Capture the cell that displays the provided text and extract its [x, y] central coordinate. 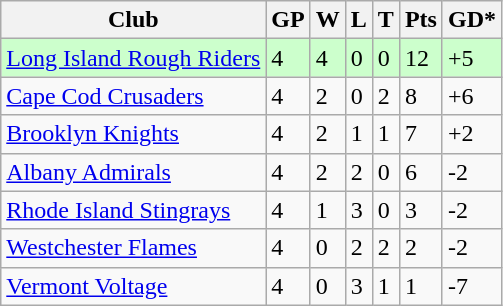
+5 [472, 58]
Brooklyn Knights [134, 134]
GD* [472, 20]
Albany Admirals [134, 172]
T [386, 20]
Westchester Flames [134, 248]
6 [420, 172]
8 [420, 96]
Club [134, 20]
7 [420, 134]
Vermont Voltage [134, 286]
Cape Cod Crusaders [134, 96]
L [358, 20]
GP [288, 20]
12 [420, 58]
Rhode Island Stingrays [134, 210]
+2 [472, 134]
-7 [472, 286]
+6 [472, 96]
W [328, 20]
Long Island Rough Riders [134, 58]
Pts [420, 20]
